Identify which cell holds the provided text, then report its [x, y] central coordinate. 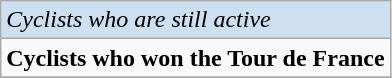
Cyclists who are still active [196, 20]
Cyclists who won the Tour de France [196, 58]
